Detect which cell encompasses the target text, then output its [X, Y] center coordinate. 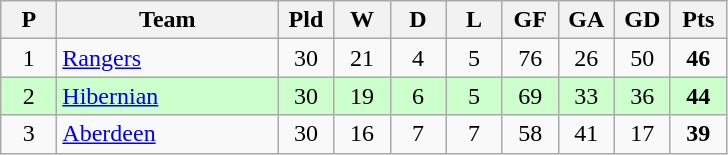
1 [29, 58]
26 [586, 58]
21 [362, 58]
3 [29, 134]
17 [642, 134]
Aberdeen [168, 134]
W [362, 20]
19 [362, 96]
36 [642, 96]
Hibernian [168, 96]
41 [586, 134]
44 [698, 96]
D [418, 20]
GA [586, 20]
50 [642, 58]
P [29, 20]
Rangers [168, 58]
58 [530, 134]
33 [586, 96]
2 [29, 96]
39 [698, 134]
L [474, 20]
Team [168, 20]
4 [418, 58]
Pld [306, 20]
69 [530, 96]
16 [362, 134]
76 [530, 58]
GF [530, 20]
Pts [698, 20]
GD [642, 20]
46 [698, 58]
6 [418, 96]
